Determine the [x, y] coordinate at the center of the cell enclosing the given text.  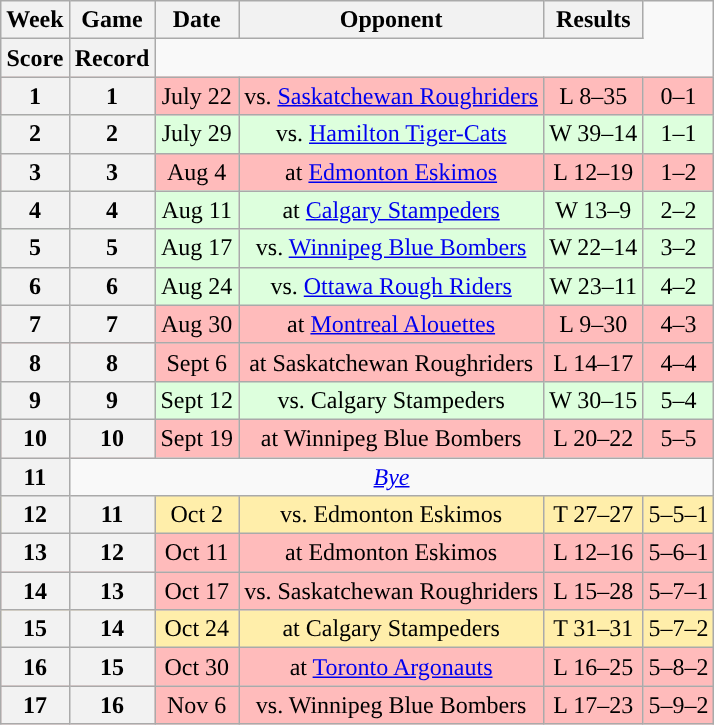
Game [112, 20]
Week [35, 20]
L 14–17 [594, 362]
vs. Hamilton Tiger-Cats [392, 134]
vs. Calgary Stampeders [392, 400]
Aug 30 [197, 324]
at Winnipeg Blue Bombers [392, 438]
Aug 4 [197, 172]
at Montreal Alouettes [392, 324]
July 29 [197, 134]
T 31–31 [594, 629]
Oct 2 [197, 515]
vs. Ottawa Rough Riders [392, 286]
5–7–1 [678, 591]
L 16–25 [594, 667]
L 12–16 [594, 553]
Oct 17 [197, 591]
July 22 [197, 96]
4–2 [678, 286]
L 17–23 [594, 705]
W 13–9 [594, 210]
Aug 17 [197, 248]
Record [112, 58]
2–2 [678, 210]
1–1 [678, 134]
Date [197, 20]
4–3 [678, 324]
Nov 6 [197, 705]
3–2 [678, 248]
L 15–28 [594, 591]
0–1 [678, 96]
at Toronto Argonauts [392, 667]
W 30–15 [594, 400]
Opponent [392, 20]
Score [35, 58]
5–9–2 [678, 705]
vs. Edmonton Eskimos [392, 515]
Aug 11 [197, 210]
Aug 24 [197, 286]
1–2 [678, 172]
T 27–27 [594, 515]
5–6–1 [678, 553]
5–5 [678, 438]
L 12–19 [594, 172]
5–8–2 [678, 667]
Oct 24 [197, 629]
17 [35, 705]
Oct 30 [197, 667]
4–4 [678, 362]
L 9–30 [594, 324]
Bye [392, 477]
W 22–14 [594, 248]
5–5–1 [678, 515]
Sept 12 [197, 400]
W 23–11 [594, 286]
L 20–22 [594, 438]
Sept 6 [197, 362]
Oct 11 [197, 553]
Sept 19 [197, 438]
5–4 [678, 400]
W 39–14 [594, 134]
L 8–35 [594, 96]
at Saskatchewan Roughriders [392, 362]
Results [594, 20]
5–7–2 [678, 629]
